Detect which cell encompasses the target text, then output its (X, Y) center coordinate. 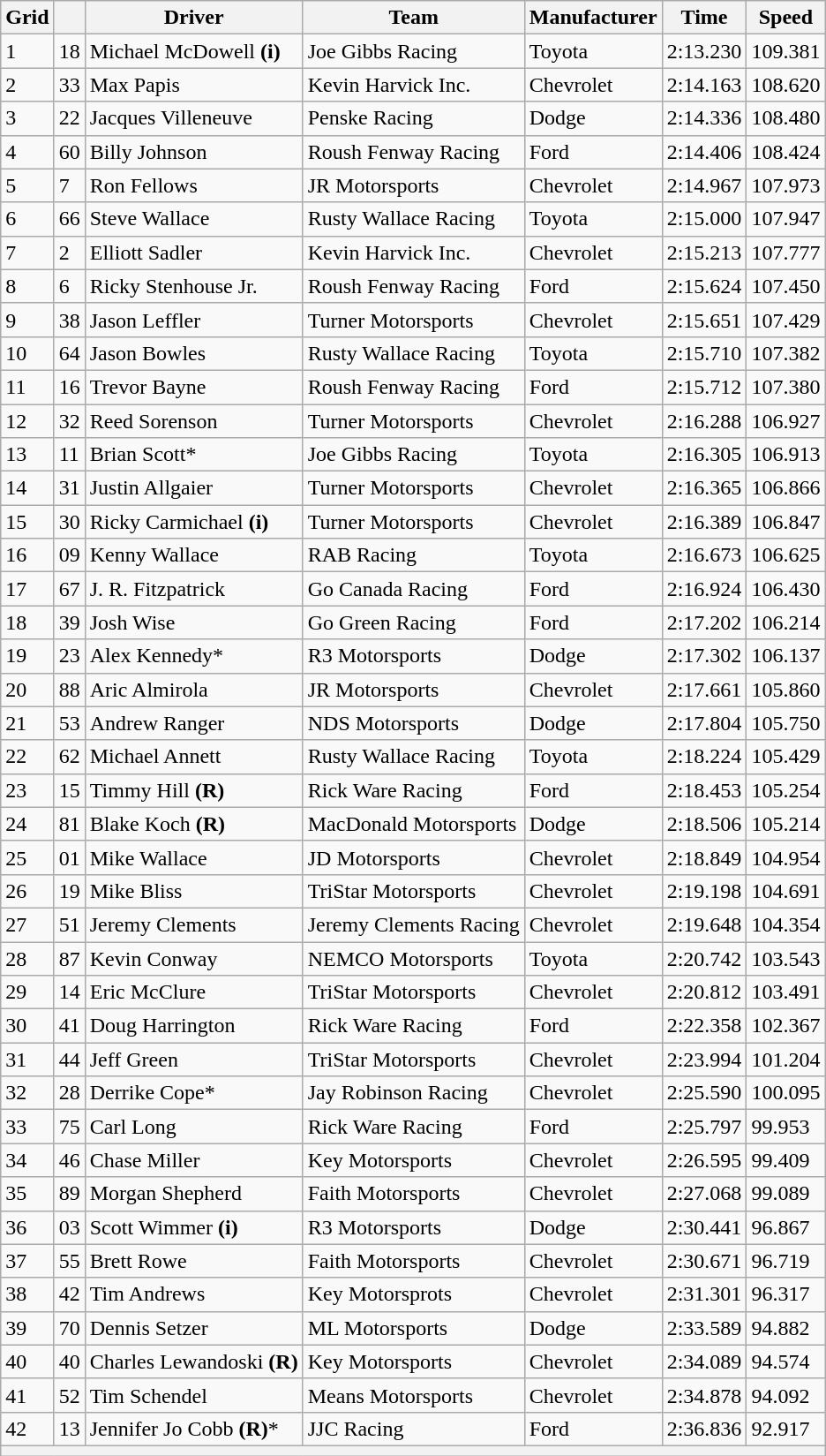
105.254 (785, 790)
94.092 (785, 1395)
Grid (27, 18)
Eric McClure (194, 992)
Driver (194, 18)
Jeremy Clements (194, 924)
92.917 (785, 1429)
2:14.163 (704, 85)
94.574 (785, 1362)
Manufacturer (593, 18)
2:36.836 (704, 1429)
Josh Wise (194, 622)
70 (69, 1328)
2:22.358 (704, 1026)
2:14.406 (704, 152)
2:18.224 (704, 757)
Carl Long (194, 1127)
107.777 (785, 253)
8 (27, 286)
10 (27, 353)
J. R. Fitzpatrick (194, 589)
60 (69, 152)
106.913 (785, 455)
09 (69, 555)
37 (27, 1261)
2:23.994 (704, 1060)
Ricky Carmichael (i) (194, 522)
Michael Annett (194, 757)
107.947 (785, 219)
2:17.302 (704, 656)
9 (27, 320)
NDS Motorsports (413, 723)
Tim Andrews (194, 1294)
Trevor Bayne (194, 387)
20 (27, 690)
106.430 (785, 589)
2:16.288 (704, 421)
Kenny Wallace (194, 555)
36 (27, 1227)
Derrike Cope* (194, 1093)
Aric Almirola (194, 690)
Elliott Sadler (194, 253)
52 (69, 1395)
Kevin Conway (194, 958)
104.354 (785, 924)
55 (69, 1261)
2:20.812 (704, 992)
Dennis Setzer (194, 1328)
102.367 (785, 1026)
Andrew Ranger (194, 723)
2:15.213 (704, 253)
96.867 (785, 1227)
2:33.589 (704, 1328)
2:18.453 (704, 790)
Tim Schendel (194, 1395)
100.095 (785, 1093)
2:19.198 (704, 891)
107.450 (785, 286)
2:16.389 (704, 522)
2:20.742 (704, 958)
Go Green Racing (413, 622)
106.927 (785, 421)
Reed Sorenson (194, 421)
Max Papis (194, 85)
106.625 (785, 555)
ML Motorsports (413, 1328)
JJC Racing (413, 1429)
Key Motorsprots (413, 1294)
12 (27, 421)
5 (27, 185)
104.691 (785, 891)
Go Canada Racing (413, 589)
MacDonald Motorsports (413, 824)
103.491 (785, 992)
106.214 (785, 622)
Billy Johnson (194, 152)
Ron Fellows (194, 185)
2:16.365 (704, 488)
1 (27, 51)
53 (69, 723)
2:17.202 (704, 622)
NEMCO Motorsports (413, 958)
Jason Bowles (194, 353)
Morgan Shepherd (194, 1194)
2:15.624 (704, 286)
67 (69, 589)
29 (27, 992)
64 (69, 353)
Team (413, 18)
Jeremy Clements Racing (413, 924)
Doug Harrington (194, 1026)
105.860 (785, 690)
108.620 (785, 85)
106.137 (785, 656)
Mike Wallace (194, 857)
2:25.797 (704, 1127)
25 (27, 857)
03 (69, 1227)
2:30.441 (704, 1227)
2:14.336 (704, 118)
108.424 (785, 152)
81 (69, 824)
Michael McDowell (i) (194, 51)
107.380 (785, 387)
66 (69, 219)
35 (27, 1194)
JD Motorsports (413, 857)
2:34.878 (704, 1395)
108.480 (785, 118)
94.882 (785, 1328)
2:17.804 (704, 723)
24 (27, 824)
88 (69, 690)
2:15.710 (704, 353)
99.089 (785, 1194)
Ricky Stenhouse Jr. (194, 286)
4 (27, 152)
107.382 (785, 353)
21 (27, 723)
107.973 (785, 185)
2:15.000 (704, 219)
Mike Bliss (194, 891)
Jeff Green (194, 1060)
2:19.648 (704, 924)
103.543 (785, 958)
Chase Miller (194, 1160)
34 (27, 1160)
Alex Kennedy* (194, 656)
Jason Leffler (194, 320)
105.429 (785, 757)
51 (69, 924)
2:15.712 (704, 387)
105.750 (785, 723)
27 (27, 924)
01 (69, 857)
3 (27, 118)
2:26.595 (704, 1160)
Jay Robinson Racing (413, 1093)
99.409 (785, 1160)
106.847 (785, 522)
Scott Wimmer (i) (194, 1227)
Steve Wallace (194, 219)
Jacques Villeneuve (194, 118)
2:16.673 (704, 555)
Means Motorsports (413, 1395)
46 (69, 1160)
89 (69, 1194)
2:25.590 (704, 1093)
2:34.089 (704, 1362)
107.429 (785, 320)
2:18.506 (704, 824)
2:14.967 (704, 185)
Blake Koch (R) (194, 824)
2:16.924 (704, 589)
99.953 (785, 1127)
96.317 (785, 1294)
Brian Scott* (194, 455)
96.719 (785, 1261)
62 (69, 757)
2:31.301 (704, 1294)
Timmy Hill (R) (194, 790)
Time (704, 18)
2:17.661 (704, 690)
101.204 (785, 1060)
Jennifer Jo Cobb (R)* (194, 1429)
Justin Allgaier (194, 488)
Speed (785, 18)
Charles Lewandoski (R) (194, 1362)
Brett Rowe (194, 1261)
2:15.651 (704, 320)
105.214 (785, 824)
2:13.230 (704, 51)
17 (27, 589)
106.866 (785, 488)
2:30.671 (704, 1261)
26 (27, 891)
2:18.849 (704, 857)
104.954 (785, 857)
2:16.305 (704, 455)
87 (69, 958)
RAB Racing (413, 555)
109.381 (785, 51)
75 (69, 1127)
44 (69, 1060)
Penske Racing (413, 118)
2:27.068 (704, 1194)
